Detect which cell encompasses the target text, then output its (x, y) center coordinate. 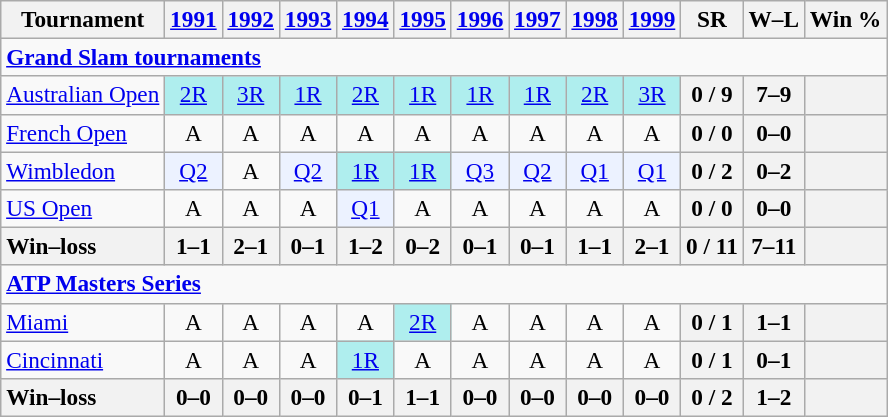
1992 (250, 19)
1991 (194, 19)
W–L (774, 19)
0 / 9 (712, 95)
Q3 (480, 170)
ATP Masters Series (444, 284)
US Open (83, 208)
Win % (845, 19)
0 / 11 (712, 246)
1999 (652, 19)
SR (712, 19)
1996 (480, 19)
Wimbledon (83, 170)
1994 (366, 19)
1997 (538, 19)
Australian Open (83, 95)
Cincinnati (83, 359)
7–9 (774, 95)
1995 (422, 19)
1993 (308, 19)
1998 (594, 19)
Miami (83, 322)
7–11 (774, 246)
Tournament (83, 19)
Grand Slam tournaments (444, 57)
French Open (83, 133)
